Return the (X, Y) coordinate for the center point of the cell that contains the specified text.  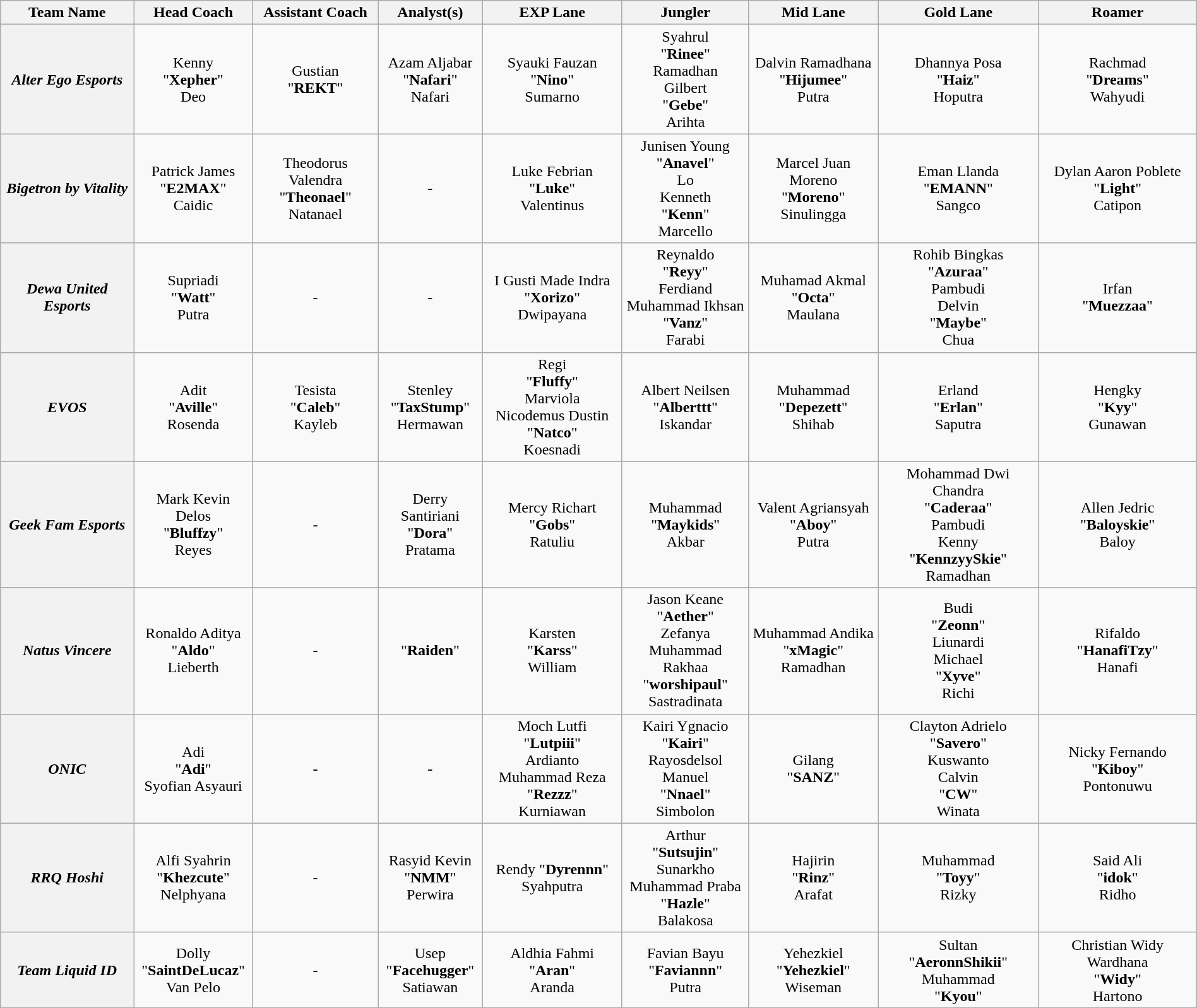
Gilang "SANZ" (813, 769)
Theodorus Valendra "Theonael" Natanael (315, 188)
Syauki Fauzan "Nino" Sumarno (552, 80)
Azam Aljabar "Nafari" Nafari (431, 80)
Luke Febrian "Luke" Valentinus (552, 188)
Usep "Facehugger" Satiawan (431, 969)
Yehezkiel "Yehezkiel" Wiseman (813, 969)
Eman Llanda "EMANN" Sangco (958, 188)
I Gusti Made Indra "Xorizo" Dwipayana (552, 298)
Team Name (67, 13)
Sultan "AeronnShikii" Muhammad "Kyou" (958, 969)
Muhammad "Toyy" Rizky (958, 877)
Alfi Syahrin "Khezcute" Nelphyana (193, 877)
RRQ Hoshi (67, 877)
Marcel Juan Moreno "Moreno" Sinulingga (813, 188)
"Raiden" (431, 651)
Aldhia Fahmi "Aran" Aranda (552, 969)
Mid Lane (813, 13)
Christian Widy Wardhana "Widy" Hartono (1117, 969)
Supriadi "Watt" Putra (193, 298)
Clayton Adrielo "Savero" Kuswanto Calvin "CW" Winata (958, 769)
Arthur "Sutsujin" Sunarkho Muhammad Praba "Hazle" Balakosa (685, 877)
Derry Santiriani "Dora" Pratama (431, 525)
Reynaldo "Reyy" Ferdiand Muhammad Ikhsan "Vanz" Farabi (685, 298)
Natus Vincere (67, 651)
Muhammad "Depezett" Shihab (813, 406)
Rachmad "Dreams" Wahyudi (1117, 80)
Junisen Young "Anavel" Lo Kenneth "Kenn" Marcello (685, 188)
Dewa United Esports (67, 298)
Kairi Ygnacio "Kairi" Rayosdelsol Manuel "Nnael" Simbolon (685, 769)
Albert Neilsen "Alberttt" Iskandar (685, 406)
Muhammad Andika "xMagic" Ramadhan (813, 651)
Mark Kevin Delos "Bluffzy" Reyes (193, 525)
Said Ali "idok" Ridho (1117, 877)
Karsten "Karss" William (552, 651)
Dylan Aaron Poblete "Light" Catipon (1117, 188)
Syahrul "Rinee" Ramadhan Gilbert "Gebe" Arihta (685, 80)
Kenny "Xepher" Deo (193, 80)
Regi "Fluffy" Marviola Nicodemus Dustin "Natco" Koesnadi (552, 406)
Assistant Coach (315, 13)
Erland "Erlan" Saputra (958, 406)
Rohib Bingkas "Azuraa" Pambudi Delvin "Maybe" Chua (958, 298)
Rifaldo "HanafiTzy" Hanafi (1117, 651)
Hajirin "Rinz" Arafat (813, 877)
Geek Fam Esports (67, 525)
Allen Jedric "Baloyskie" Baloy (1117, 525)
EVOS (67, 406)
Stenley "TaxStump" Hermawan (431, 406)
Muhamad Akmal "Octa" Maulana (813, 298)
Muhammad "Maykids" Akbar (685, 525)
Head Coach (193, 13)
Dalvin Ramadhana "Hijumee" Putra (813, 80)
Jungler (685, 13)
Team Liquid ID (67, 969)
Adi "Adi" Syofian Asyauri (193, 769)
Analyst(s) (431, 13)
Mercy Richart "Gobs" Ratuliu (552, 525)
Gustian "REKT" (315, 80)
Tesista "Caleb" Kayleb (315, 406)
Dolly "SaintDeLucaz" Van Pelo (193, 969)
Favian Bayu "Faviannn" Putra (685, 969)
Rasyid Kevin "NMM" Perwira (431, 877)
Bigetron by Vitality (67, 188)
Moch Lutfi "Lutpiii" Ardianto Muhammad Reza "Rezzz" Kurniawan (552, 769)
Adit "Aville" Rosenda (193, 406)
Gold Lane (958, 13)
Valent Agriansyah "Aboy" Putra (813, 525)
Mohammad Dwi Chandra "Caderaa" Pambudi Kenny "KennzyySkie" Ramadhan (958, 525)
Dhannya Posa "Haiz" Hoputra (958, 80)
ONIC (67, 769)
Alter Ego Esports (67, 80)
Roamer (1117, 13)
EXP Lane (552, 13)
Hengky "Kyy" Gunawan (1117, 406)
Patrick James "E2MAX" Caidic (193, 188)
Jason Keane "Aether" Zefanya Muhammad Rakhaa "worshipaul" Sastradinata (685, 651)
Rendy "Dyrennn" Syahputra (552, 877)
Budi "Zeonn" Liunardi Michael "Xyve" Richi (958, 651)
Nicky Fernando "Kiboy" Pontonuwu (1117, 769)
Irfan "Muezzaa" (1117, 298)
Ronaldo Aditya "Aldo" Lieberth (193, 651)
